Search for the cell housing the specified text and yield its [X, Y] center coordinate. 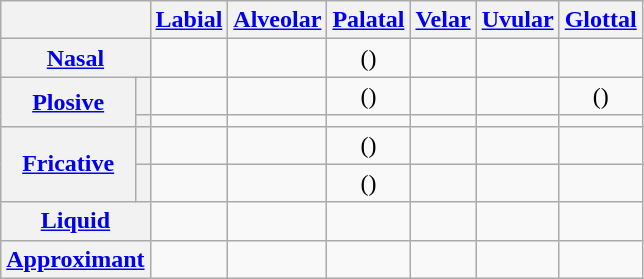
Glottal [600, 20]
Uvular [518, 20]
Liquid [76, 221]
Labial [189, 20]
Nasal [76, 58]
Alveolar [278, 20]
Velar [443, 20]
Approximant [76, 259]
Plosive [68, 102]
Fricative [68, 164]
Palatal [368, 20]
